Determine the (x, y) coordinate at the center of the cell enclosing the given text.  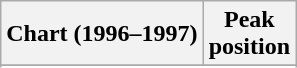
Chart (1996–1997) (102, 34)
Peakposition (249, 34)
